Find where the given text appears and provide that cell's center as [x, y] coordinate. 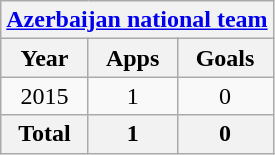
Year [45, 58]
Azerbaijan national team [137, 20]
2015 [45, 96]
Goals [225, 58]
Apps [132, 58]
Total [45, 134]
